Scan for the cell matching the given text and deliver its [x, y] coordinate at center. 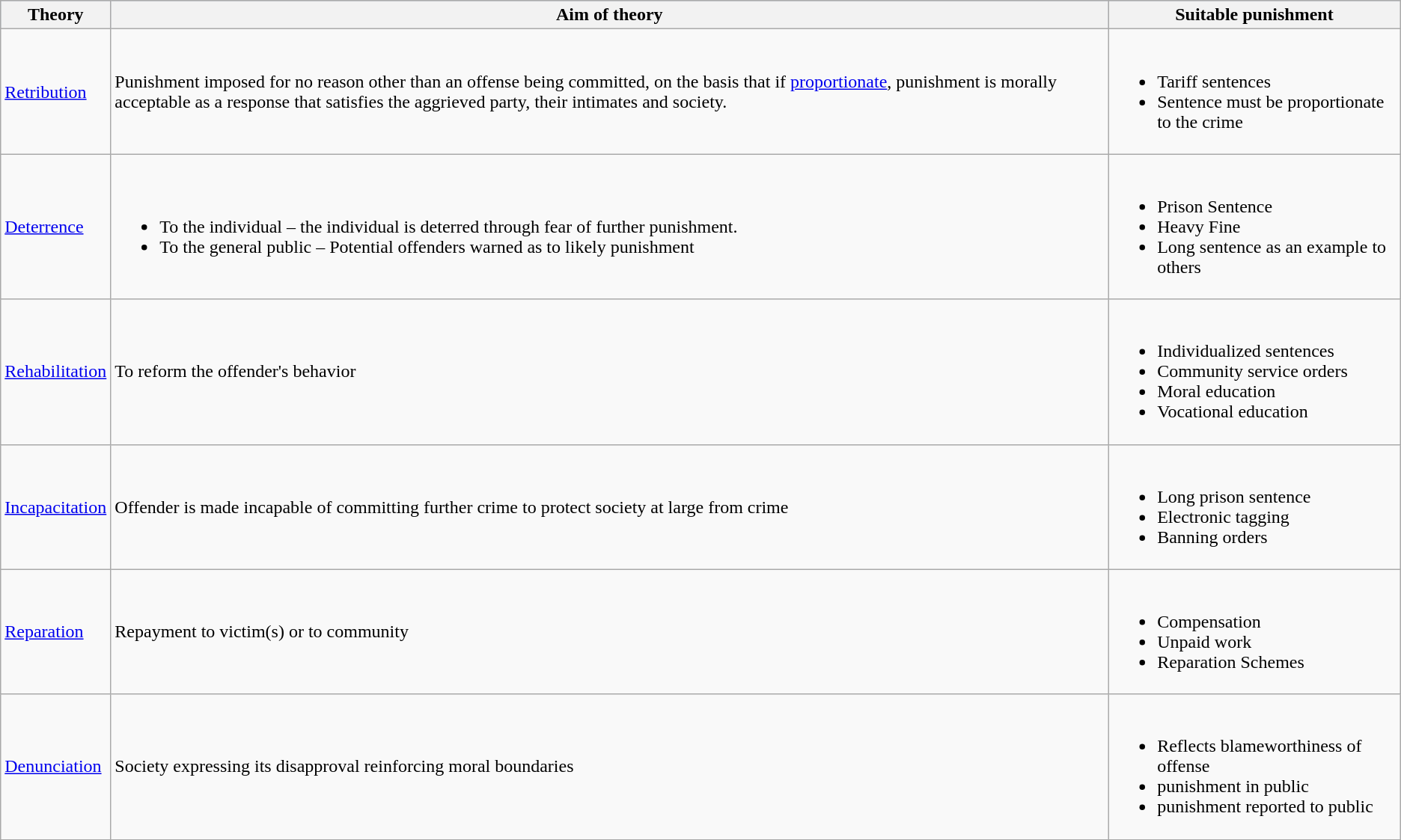
Prison SentenceHeavy FineLong sentence as an example to others [1254, 227]
Suitable punishment [1254, 15]
Incapacitation [55, 507]
Society expressing its disapproval reinforcing moral boundaries [609, 767]
Retribution [55, 91]
Long prison sentenceElectronic taggingBanning orders [1254, 507]
Aim of theory [609, 15]
Reflects blameworthiness of offensepunishment in publicpunishment reported to public [1254, 767]
To reform the offender's behavior [609, 372]
Tariff sentencesSentence must be proportionate to the crime [1254, 91]
Reparation [55, 631]
Offender is made incapable of committing further crime to protect society at large from crime [609, 507]
Deterrence [55, 227]
Denunciation [55, 767]
Rehabilitation [55, 372]
Individualized sentencesCommunity service ordersMoral educationVocational education [1254, 372]
Repayment to victim(s) or to community [609, 631]
CompensationUnpaid workReparation Schemes [1254, 631]
Theory [55, 15]
